Return [x, y] of the center of cell containing provided text 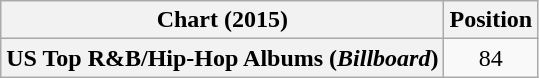
84 [491, 58]
US Top R&B/Hip-Hop Albums (Billboard) [222, 58]
Position [491, 20]
Chart (2015) [222, 20]
